Locate the cell with the specified text and output its [X, Y] center coordinate. 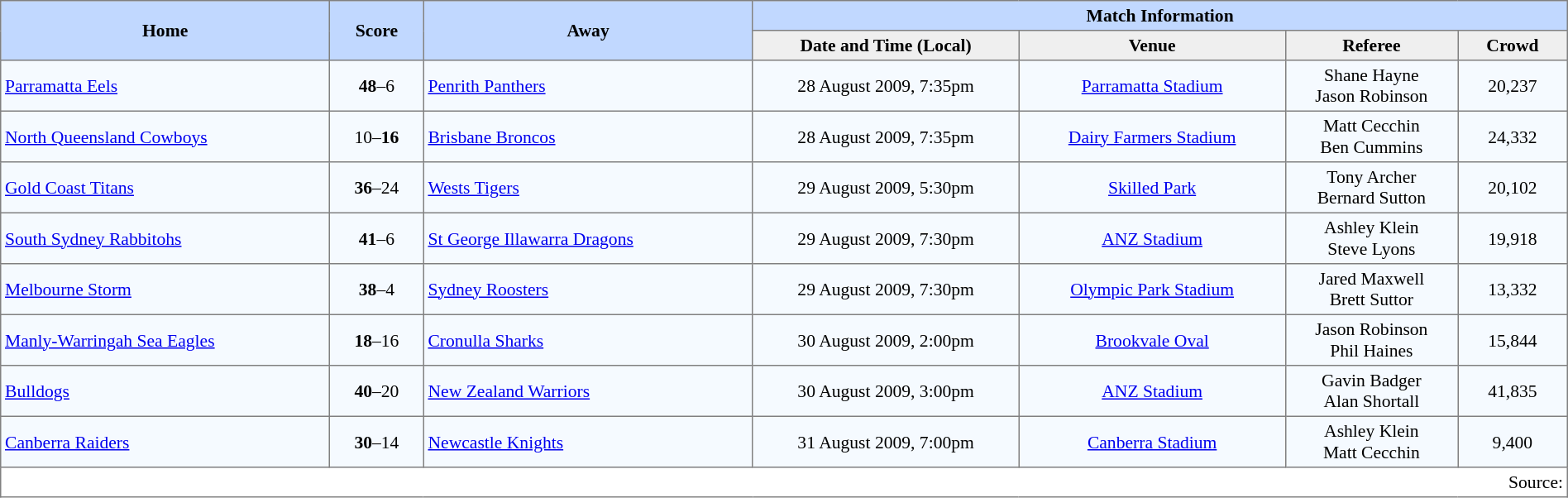
Sydney Roosters [588, 290]
36–24 [377, 188]
9,400 [1513, 442]
North Queensland Cowboys [165, 136]
New Zealand Warriors [588, 391]
St George Illawarra Dragons [588, 238]
Crowd [1513, 45]
Manly-Warringah Sea Eagles [165, 340]
Home [165, 31]
40–20 [377, 391]
Source: [784, 482]
Olympic Park Stadium [1152, 290]
48–6 [377, 86]
Tony ArcherBernard Sutton [1371, 188]
Melbourne Storm [165, 290]
Matt CecchinBen Cummins [1371, 136]
Bulldogs [165, 391]
Brookvale Oval [1152, 340]
Ashley KleinMatt Cecchin [1371, 442]
South Sydney Rabbitohs [165, 238]
Gavin BadgerAlan Shortall [1371, 391]
Date and Time (Local) [886, 45]
30 August 2009, 3:00pm [886, 391]
Cronulla Sharks [588, 340]
Penrith Panthers [588, 86]
Shane HayneJason Robinson [1371, 86]
15,844 [1513, 340]
10–16 [377, 136]
20,102 [1513, 188]
30 August 2009, 2:00pm [886, 340]
18–16 [377, 340]
Wests Tigers [588, 188]
Ashley KleinSteve Lyons [1371, 238]
30–14 [377, 442]
Dairy Farmers Stadium [1152, 136]
24,332 [1513, 136]
Brisbane Broncos [588, 136]
Jason Robinson Phil Haines [1371, 340]
Match Information [1159, 16]
Gold Coast Titans [165, 188]
Venue [1152, 45]
Newcastle Knights [588, 442]
Jared MaxwellBrett Suttor [1371, 290]
Canberra Raiders [165, 442]
31 August 2009, 7:00pm [886, 442]
20,237 [1513, 86]
38–4 [377, 290]
41,835 [1513, 391]
Parramatta Stadium [1152, 86]
Parramatta Eels [165, 86]
19,918 [1513, 238]
Score [377, 31]
13,332 [1513, 290]
Skilled Park [1152, 188]
29 August 2009, 5:30pm [886, 188]
Canberra Stadium [1152, 442]
Referee [1371, 45]
41–6 [377, 238]
Away [588, 31]
